Return (X, Y) of the center of cell containing provided text 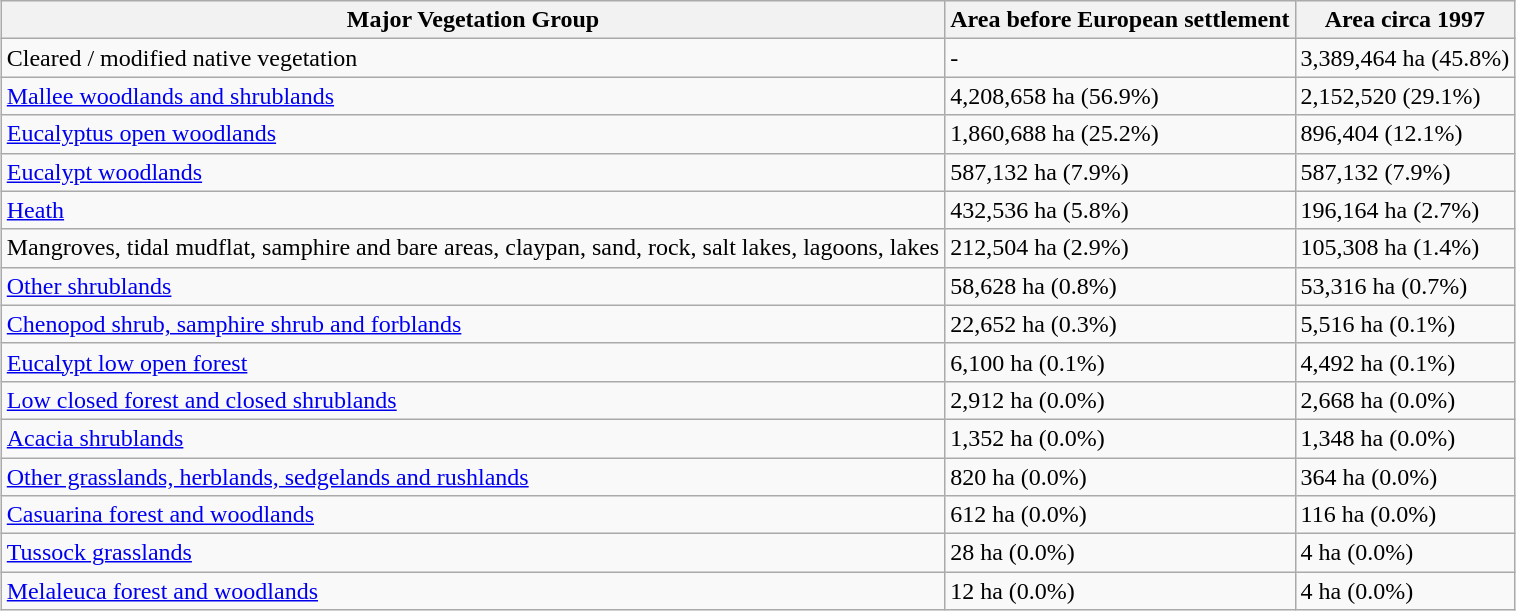
2,912 ha (0.0%) (1120, 400)
Heath (472, 210)
- (1120, 58)
1,352 ha (0.0%) (1120, 438)
587,132 ha (7.9%) (1120, 172)
196,164 ha (2.7%) (1405, 210)
3,389,464 ha (45.8%) (1405, 58)
Other grasslands, herblands, sedgelands and rushlands (472, 477)
Eucalypt low open forest (472, 362)
Low closed forest and closed shrublands (472, 400)
5,516 ha (0.1%) (1405, 324)
Casuarina forest and woodlands (472, 515)
Mallee woodlands and shrublands (472, 96)
1,348 ha (0.0%) (1405, 438)
116 ha (0.0%) (1405, 515)
820 ha (0.0%) (1120, 477)
1,860,688 ha (25.2%) (1120, 134)
4,208,658 ha (56.9%) (1120, 96)
Mangroves, tidal mudflat, samphire and bare areas, claypan, sand, rock, salt lakes, lagoons, lakes (472, 248)
364 ha (0.0%) (1405, 477)
Major Vegetation Group (472, 20)
Cleared / modified native vegetation (472, 58)
Acacia shrublands (472, 438)
Tussock grasslands (472, 553)
Eucalyptus open woodlands (472, 134)
896,404 (12.1%) (1405, 134)
6,100 ha (0.1%) (1120, 362)
Eucalypt woodlands (472, 172)
2,668 ha (0.0%) (1405, 400)
12 ha (0.0%) (1120, 591)
105,308 ha (1.4%) (1405, 248)
28 ha (0.0%) (1120, 553)
Chenopod shrub, samphire shrub and forblands (472, 324)
58,628 ha (0.8%) (1120, 286)
Other shrublands (472, 286)
53,316 ha (0.7%) (1405, 286)
Melaleuca forest and woodlands (472, 591)
22,652 ha (0.3%) (1120, 324)
Area circa 1997 (1405, 20)
432,536 ha (5.8%) (1120, 210)
212,504 ha (2.9%) (1120, 248)
Area before European settlement (1120, 20)
2,152,520 (29.1%) (1405, 96)
4,492 ha (0.1%) (1405, 362)
587,132 (7.9%) (1405, 172)
612 ha (0.0%) (1120, 515)
